Provide the (X, Y) coordinate of the cell's center where the given text is located.  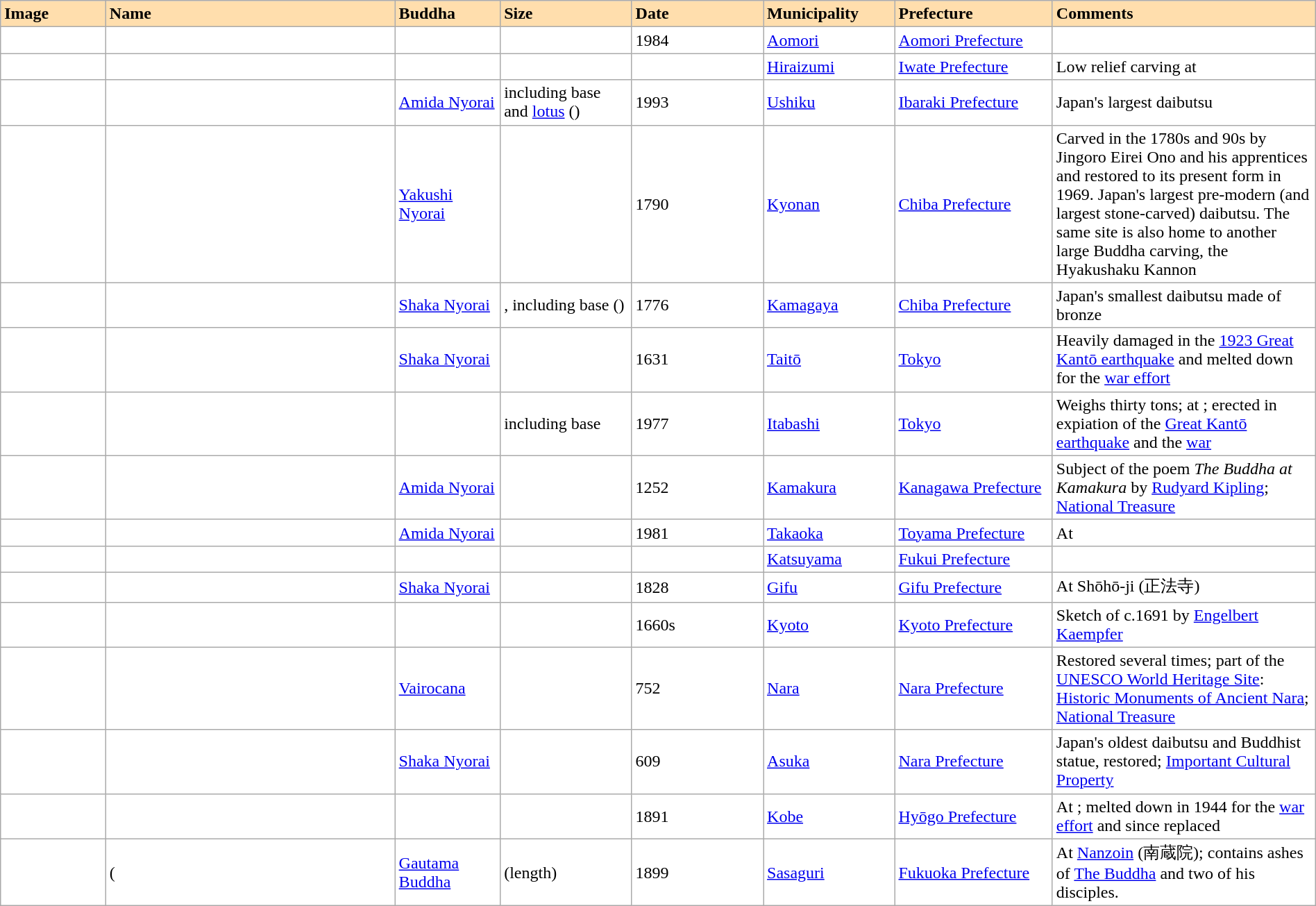
Japan's oldest daibutsu and Buddhist statue, restored; Important Cultural Property (1184, 762)
Fukui Prefecture (973, 559)
1660s (697, 625)
Restored several times; part of the UNESCO World Heritage Site: Historic Monuments of Ancient Nara; National Treasure (1184, 689)
Sasaguri (829, 872)
Low relief carving at (1184, 67)
1993 (697, 103)
1981 (697, 532)
Kyonan (829, 204)
Nara (829, 689)
Yakushi Nyorai (448, 204)
including base (566, 423)
Japan's smallest daibutsu made of bronze (1184, 305)
Asuka (829, 762)
1631 (697, 360)
( (250, 872)
1977 (697, 423)
Taitō (829, 360)
Aomori Prefecture (973, 40)
1790 (697, 204)
Image (53, 14)
Toyama Prefecture (973, 532)
Heavily damaged in the 1923 Great Kantō earthquake and melted down for the war effort (1184, 360)
Kyoto (829, 625)
Ushiku (829, 103)
At Shōhō-ji (正法寺) (1184, 587)
At ; melted down in 1944 for the war effort and since replaced (1184, 816)
Date (697, 14)
Buddha (448, 14)
Comments (1184, 14)
Takaoka (829, 532)
At (1184, 532)
Vairocana (448, 689)
Gifu Prefecture (973, 587)
609 (697, 762)
At Nanzoin (南蔵院); contains ashes of The Buddha and two of his disciples. (1184, 872)
752 (697, 689)
Hyōgo Prefecture (973, 816)
Municipality (829, 14)
Kobe (829, 816)
1891 (697, 816)
Kyoto Prefecture (973, 625)
Fukuoka Prefecture (973, 872)
Name (250, 14)
Iwate Prefecture (973, 67)
Itabashi (829, 423)
Katsuyama (829, 559)
1776 (697, 305)
Kanagawa Prefecture (973, 487)
Hiraizumi (829, 67)
1984 (697, 40)
including base and lotus () (566, 103)
Ibaraki Prefecture (973, 103)
Aomori (829, 40)
(length) (566, 872)
1899 (697, 872)
1828 (697, 587)
Kamagaya (829, 305)
Sketch of c.1691 by Engelbert Kaempfer (1184, 625)
Gifu (829, 587)
Japan's largest daibutsu (1184, 103)
Prefecture (973, 14)
Gautama Buddha (448, 872)
Weighs thirty tons; at ; erected in expiation of the Great Kantō earthquake and the war (1184, 423)
Subject of the poem The Buddha at Kamakura by Rudyard Kipling; National Treasure (1184, 487)
1252 (697, 487)
Size (566, 14)
Kamakura (829, 487)
, including base () (566, 305)
